Provide the (X, Y) coordinate of the cell's center where the given text is located.  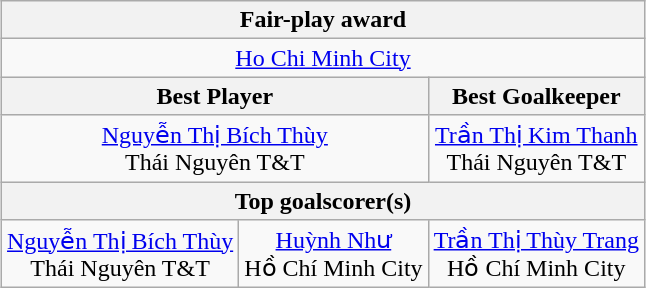
Huỳnh Như Hồ Chí Minh City (334, 254)
Top goalscorer(s) (324, 201)
Best Goalkeeper (536, 96)
Best Player (216, 96)
Ho Chi Minh City (324, 58)
Trần Thị Kim Thanh Thái Nguyên T&T (536, 148)
Trần Thị Thùy Trang Hồ Chí Minh City (536, 254)
Fair-play award (324, 20)
